Locate the cell with the specified text and output its (x, y) center coordinate. 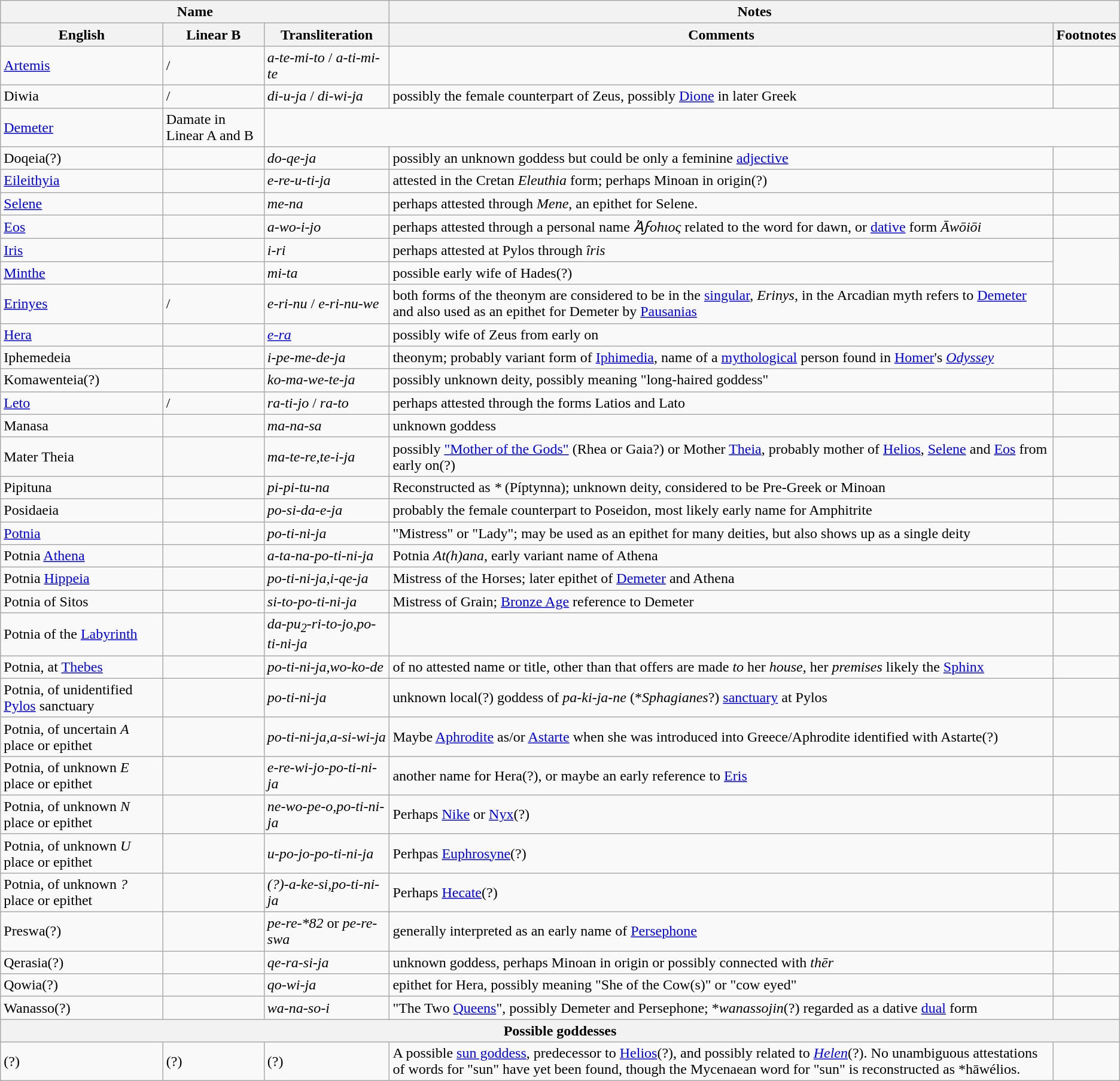
u-po-jo-po-ti-ni-ja (327, 854)
po-ti-ni-ja,wo-ko-de (327, 667)
di-u-ja / di-wi-ja (327, 96)
Damate in Linear A and B (213, 127)
Potnia, of unknown E place or epithet (81, 776)
ma-na-sa (327, 426)
Erinyes (81, 304)
e-re-u-ti-ja (327, 181)
Posidaeia (81, 510)
wa-na-so-i (327, 1008)
possible early wife of Hades(?) (722, 273)
Pipituna (81, 487)
Potnia Athena (81, 556)
Potnia, of unknown ? place or epithet (81, 892)
perhaps attested at Pylos through îris (722, 250)
pi-pi-tu-na (327, 487)
possibly "Mother of the Gods" (Rhea or Gaia?) or Mother Theia, probably mother of Helios, Selene and Eos from early on(?) (722, 456)
po-ti-ni-ja,a-si-wi-ja (327, 736)
Mistress of the Horses; later epithet of Demeter and Athena (722, 579)
Perhaps Hecate(?) (722, 892)
Preswa(?) (81, 931)
qo-wi-ja (327, 985)
Maybe Aphrodite as/or Astarte when she was introduced into Greece/Aphrodite identified with Astarte(?) (722, 736)
a-ta-na-po-ti-ni-ja (327, 556)
me-na (327, 204)
Potnia, of uncertain A place or epithet (81, 736)
Comments (722, 35)
Eileithyia (81, 181)
Potnia, at Thebes (81, 667)
possibly an unknown goddess but could be only a feminine adjective (722, 158)
perhaps attested through a personal name Ἀϝohιος related to the word for dawn, or dative form Āwōiōi (722, 227)
ma-te-re,te-i-ja (327, 456)
Name (195, 12)
Footnotes (1086, 35)
Hera (81, 335)
Linear B (213, 35)
Manasa (81, 426)
another name for Hera(?), or maybe an early reference to Eris (722, 776)
a-te-mi-to / a-ti-mi-te (327, 66)
ko-ma-we-te-ja (327, 380)
theonym; probably variant form of Iphimedia, name of a mythological person found in Homer's Odyssey (722, 357)
Perhaps Nike or Nyx(?) (722, 814)
pe-re-*82 or pe-re-swa (327, 931)
qe-ra-si-ja (327, 962)
unknown local(?) goddess of pa-ki-ja-ne (*Sphagianes?) sanctuary at Pylos (722, 698)
a-wo-i-jo (327, 227)
Diwia (81, 96)
"The Two Queens", possibly Demeter and Persephone; *wanassojin(?) regarded as a dative dual form (722, 1008)
Qowia(?) (81, 985)
generally interpreted as an early name of Persephone (722, 931)
i-ri (327, 250)
da-pu2-ri-to-jo,po-ti-ni-ja (327, 634)
ra-ti-jo / ra-to (327, 403)
Potnia Hippeia (81, 579)
of no attested name or title, other than that offers are made to her house, her premises likely the Sphinx (722, 667)
ne-wo-pe-o,po-ti-ni-ja (327, 814)
Reconstructed as * (Píptynna); unknown deity, considered to be Pre-Greek or Minoan (722, 487)
Possible goddesses (560, 1031)
Artemis (81, 66)
si-to-po-ti-ni-ja (327, 602)
possibly unknown deity, possibly meaning "long-haired goddess" (722, 380)
Minthe (81, 273)
Potnia At(h)ana, early variant name of Athena (722, 556)
unknown goddess, perhaps Minoan in origin or possibly connected with thēr (722, 962)
probably the female counterpart to Poseidon, most likely early name for Amphitrite (722, 510)
Qerasia(?) (81, 962)
Potnia of Sitos (81, 602)
epithet for Hera, possibly meaning "She of the Cow(s)" or "cow eyed" (722, 985)
do-qe-ja (327, 158)
Potnia, of unknown U place or epithet (81, 854)
Demeter (81, 127)
English (81, 35)
Mater Theia (81, 456)
Iphemedeia (81, 357)
mi-ta (327, 273)
Leto (81, 403)
perhaps attested through the forms Latios and Lato (722, 403)
e-ri-nu / e-ri-nu-we (327, 304)
perhaps attested through Mene, an epithet for Selene. (722, 204)
Potnia (81, 533)
po-si-da-e-ja (327, 510)
possibly the female counterpart of Zeus, possibly Dione in later Greek (722, 96)
Doqeia(?) (81, 158)
attested in the Cretan Eleuthia form; perhaps Minoan in origin(?) (722, 181)
(?)-a-ke-si,po-ti-ni-ja (327, 892)
unknown goddess (722, 426)
po-ti-ni-ja,i-qe-ja (327, 579)
Perhpas Euphrosyne(?) (722, 854)
Notes (754, 12)
Iris (81, 250)
Wanasso(?) (81, 1008)
Potnia, of unidentified Pylos sanctuary (81, 698)
Komawenteia(?) (81, 380)
e-ra (327, 335)
Mistress of Grain; Bronze Age reference to Demeter (722, 602)
Potnia of the Labyrinth (81, 634)
Potnia, of unknown N place or epithet (81, 814)
Selene (81, 204)
e-re-wi-jo-po-ti-ni-ja (327, 776)
Transliteration (327, 35)
Eos (81, 227)
possibly wife of Zeus from early on (722, 335)
i-pe-me-de-ja (327, 357)
"Mistress" or "Lady"; may be used as an epithet for many deities, but also shows up as a single deity (722, 533)
